Locate the cell with the specified text and output its (x, y) center coordinate. 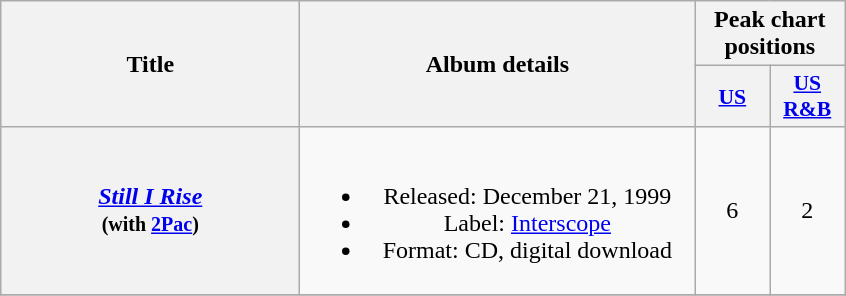
2 (808, 210)
6 (732, 210)
Album details (498, 64)
US (732, 96)
Title (150, 64)
Still I Rise (with 2Pac) (150, 210)
US R&B (808, 96)
Released: December 21, 1999Label: InterscopeFormat: CD, digital download (498, 210)
Peak chart positions (770, 34)
